Output the (x, y) coordinate of the center of the cell containing the given text.  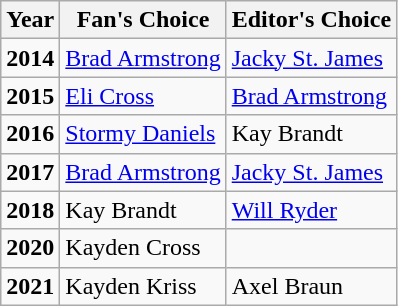
Year (30, 20)
2015 (30, 96)
Axel Braun (311, 286)
Editor's Choice (311, 20)
Stormy Daniels (143, 134)
Kayden Cross (143, 248)
2014 (30, 58)
Eli Cross (143, 96)
2021 (30, 286)
Will Ryder (311, 210)
2018 (30, 210)
2017 (30, 172)
Kayden Kriss (143, 286)
Fan's Choice (143, 20)
2020 (30, 248)
2016 (30, 134)
